Pinpoint the cell where the given text exists, returning its (x, y) midpoint coordinate. 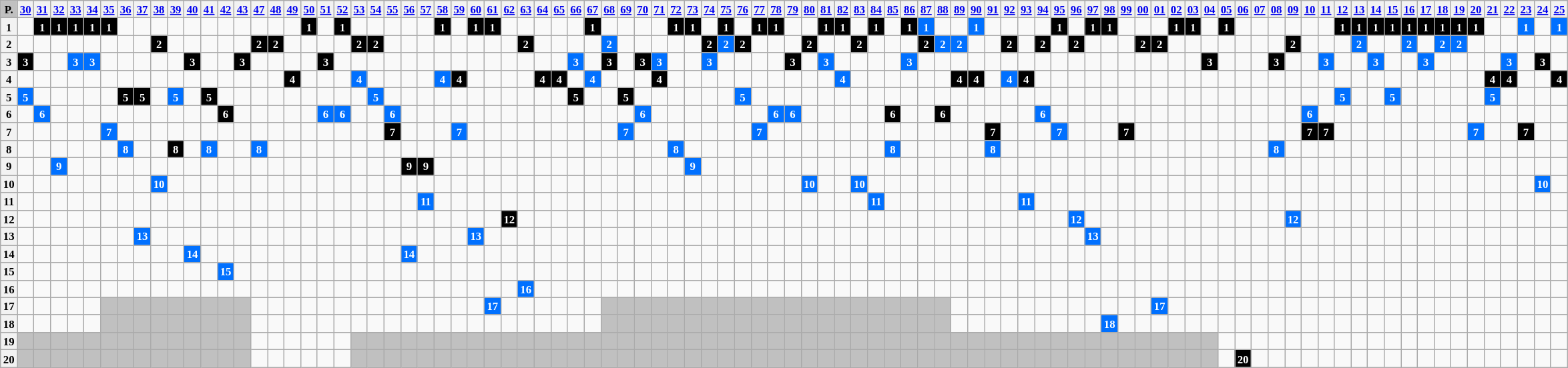
03 (1194, 9)
07 (1260, 9)
52 (342, 9)
98 (1109, 9)
89 (960, 9)
95 (1060, 9)
59 (459, 9)
38 (159, 9)
65 (559, 9)
93 (1027, 9)
30 (25, 9)
81 (826, 9)
99 (1127, 9)
55 (393, 9)
40 (192, 9)
92 (1009, 9)
83 (860, 9)
33 (76, 9)
21 (1493, 9)
64 (542, 9)
06 (1243, 9)
53 (359, 9)
86 (909, 9)
00 (1143, 9)
24 (1542, 9)
35 (109, 9)
69 (626, 9)
09 (1294, 9)
32 (59, 9)
02 (1176, 9)
P. (9, 9)
50 (308, 9)
23 (1526, 9)
47 (259, 9)
42 (226, 9)
37 (143, 9)
66 (575, 9)
72 (676, 9)
80 (809, 9)
82 (842, 9)
54 (375, 9)
08 (1276, 9)
77 (760, 9)
71 (660, 9)
49 (292, 9)
79 (793, 9)
84 (876, 9)
43 (243, 9)
97 (1093, 9)
76 (742, 9)
63 (526, 9)
01 (1160, 9)
67 (593, 9)
39 (176, 9)
61 (493, 9)
68 (609, 9)
05 (1227, 9)
04 (1210, 9)
88 (943, 9)
73 (693, 9)
91 (993, 9)
51 (326, 9)
31 (43, 9)
56 (409, 9)
75 (726, 9)
34 (92, 9)
48 (275, 9)
90 (976, 9)
74 (709, 9)
78 (776, 9)
36 (125, 9)
94 (1043, 9)
87 (927, 9)
25 (1559, 9)
57 (426, 9)
22 (1509, 9)
96 (1076, 9)
60 (475, 9)
70 (642, 9)
62 (509, 9)
58 (442, 9)
41 (210, 9)
85 (893, 9)
